Output the [X, Y] coordinate of the center of the cell containing the given text.  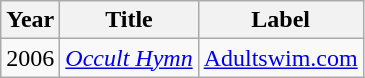
2006 [30, 58]
Year [30, 20]
Label [280, 20]
Adultswim.com [280, 58]
Title [129, 20]
Occult Hymn [129, 58]
